Find where the given text appears and provide that cell's center as (x, y) coordinate. 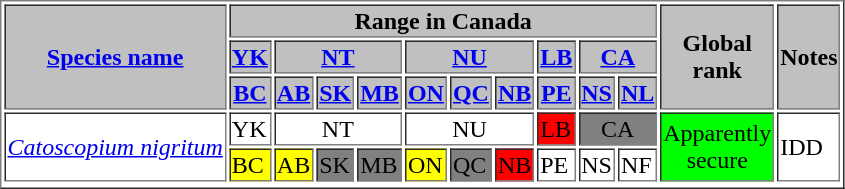
NF (638, 164)
Notes (808, 56)
Catoscopium nigritum (114, 146)
IDD (808, 146)
Range in Canada (443, 20)
Species name (114, 56)
Apparently secure (717, 146)
NL (638, 92)
Global rank (717, 56)
